Locate the cell with the specified text and output its (X, Y) center coordinate. 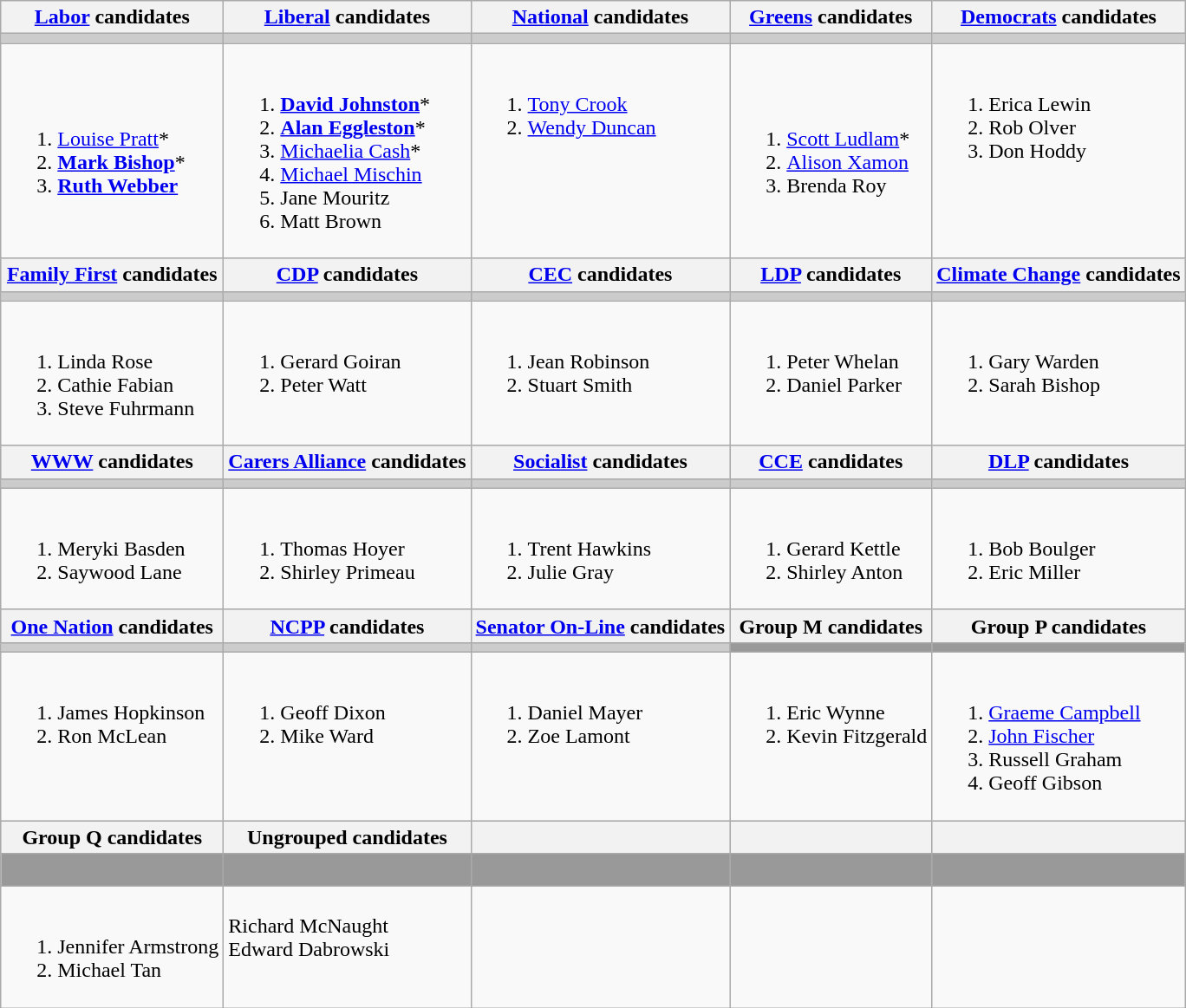
Gary WardenSarah Bishop (1059, 373)
Family First candidates (113, 275)
Group Q candidates (113, 836)
LDP candidates (831, 275)
CCE candidates (831, 462)
Erica LewinRob OlverDon Hoddy (1059, 151)
WWW candidates (113, 462)
One Nation candidates (113, 626)
Bob BoulgerEric Miller (1059, 549)
Thomas HoyerShirley Primeau (347, 549)
Group M candidates (831, 626)
Greens candidates (831, 17)
David Johnston*Alan Eggleston*Michaelia Cash*Michael MischinJane MouritzMatt Brown (347, 151)
Gerard KettleShirley Anton (831, 549)
Trent HawkinsJulie Gray (600, 549)
James HopkinsonRon McLean (113, 736)
CDP candidates (347, 275)
Carers Alliance candidates (347, 462)
Daniel MayerZoe Lamont (600, 736)
Richard McNaught Edward Dabrowski (347, 947)
National candidates (600, 17)
Gerard GoiranPeter Watt (347, 373)
Liberal candidates (347, 17)
Senator On-Line candidates (600, 626)
Ungrouped candidates (347, 836)
Graeme CampbellJohn FischerRussell GrahamGeoff Gibson (1059, 736)
CEC candidates (600, 275)
DLP candidates (1059, 462)
NCPP candidates (347, 626)
Democrats candidates (1059, 17)
Group P candidates (1059, 626)
Labor candidates (113, 17)
Tony CrookWendy Duncan (600, 151)
Scott Ludlam*Alison XamonBrenda Roy (831, 151)
Eric WynneKevin Fitzgerald (831, 736)
Jean RobinsonStuart Smith (600, 373)
Peter WhelanDaniel Parker (831, 373)
Geoff DixonMike Ward (347, 736)
Jennifer ArmstrongMichael Tan (113, 947)
Socialist candidates (600, 462)
Louise Pratt*Mark Bishop*Ruth Webber (113, 151)
Meryki BasdenSaywood Lane (113, 549)
Linda RoseCathie FabianSteve Fuhrmann (113, 373)
Climate Change candidates (1059, 275)
